Scan for the cell matching the given text and deliver its [x, y] coordinate at center. 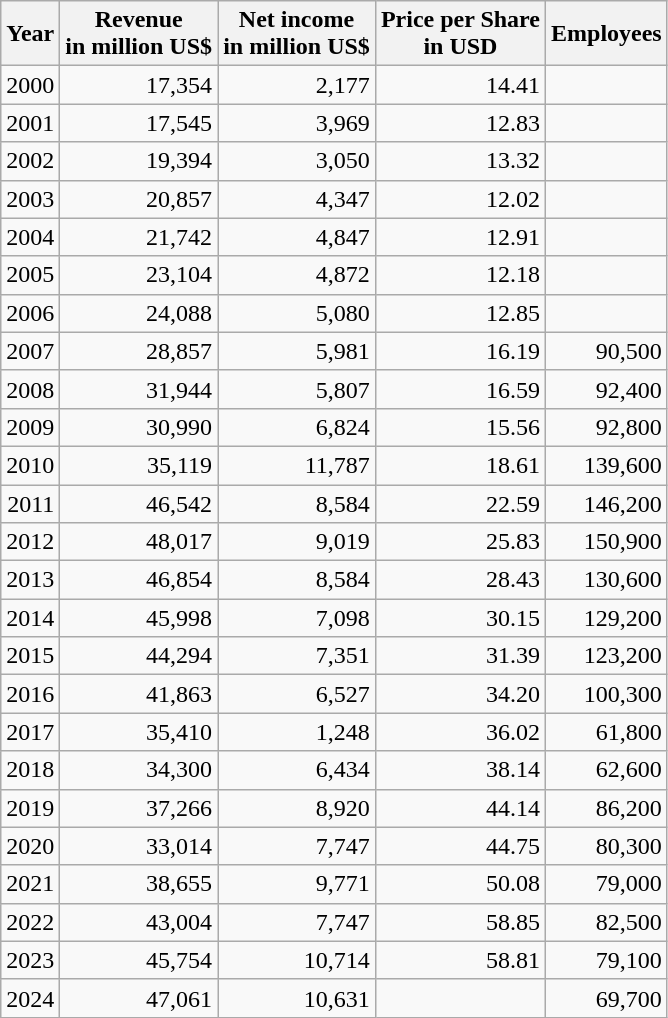
31,944 [139, 389]
2020 [30, 846]
79,000 [607, 884]
38.14 [460, 770]
58.81 [460, 960]
90,500 [607, 351]
2001 [30, 123]
12.83 [460, 123]
34.20 [460, 694]
37,266 [139, 808]
12.85 [460, 313]
33,014 [139, 846]
2017 [30, 732]
4,847 [297, 237]
58.85 [460, 922]
2013 [30, 580]
3,969 [297, 123]
130,600 [607, 580]
44.14 [460, 808]
21,742 [139, 237]
41,863 [139, 694]
36.02 [460, 732]
24,088 [139, 313]
6,434 [297, 770]
16.19 [460, 351]
Price per Sharein USD [460, 34]
50.08 [460, 884]
86,200 [607, 808]
44.75 [460, 846]
2007 [30, 351]
146,200 [607, 503]
19,394 [139, 161]
46,542 [139, 503]
25.83 [460, 542]
23,104 [139, 275]
12.18 [460, 275]
2015 [30, 656]
10,714 [297, 960]
2011 [30, 503]
5,807 [297, 389]
100,300 [607, 694]
38,655 [139, 884]
34,300 [139, 770]
17,354 [139, 85]
2009 [30, 427]
123,200 [607, 656]
15.56 [460, 427]
17,545 [139, 123]
43,004 [139, 922]
28,857 [139, 351]
12.02 [460, 199]
16.59 [460, 389]
92,400 [607, 389]
2012 [30, 542]
Revenuein million US$ [139, 34]
129,200 [607, 618]
79,100 [607, 960]
47,061 [139, 998]
69,700 [607, 998]
Employees [607, 34]
2005 [30, 275]
8,920 [297, 808]
82,500 [607, 922]
35,410 [139, 732]
48,017 [139, 542]
2003 [30, 199]
2018 [30, 770]
2021 [30, 884]
2014 [30, 618]
30.15 [460, 618]
2000 [30, 85]
10,631 [297, 998]
Net incomein million US$ [297, 34]
5,981 [297, 351]
2024 [30, 998]
13.32 [460, 161]
80,300 [607, 846]
139,600 [607, 465]
2008 [30, 389]
2004 [30, 237]
2006 [30, 313]
20,857 [139, 199]
2002 [30, 161]
45,998 [139, 618]
5,080 [297, 313]
6,527 [297, 694]
62,600 [607, 770]
18.61 [460, 465]
2010 [30, 465]
6,824 [297, 427]
44,294 [139, 656]
2019 [30, 808]
12.91 [460, 237]
22.59 [460, 503]
11,787 [297, 465]
4,872 [297, 275]
31.39 [460, 656]
4,347 [297, 199]
28.43 [460, 580]
150,900 [607, 542]
3,050 [297, 161]
2016 [30, 694]
30,990 [139, 427]
92,800 [607, 427]
9,771 [297, 884]
45,754 [139, 960]
2,177 [297, 85]
9,019 [297, 542]
35,119 [139, 465]
7,098 [297, 618]
46,854 [139, 580]
2023 [30, 960]
1,248 [297, 732]
61,800 [607, 732]
7,351 [297, 656]
14.41 [460, 85]
Year [30, 34]
2022 [30, 922]
